Detect which cell encompasses the target text, then output its [X, Y] center coordinate. 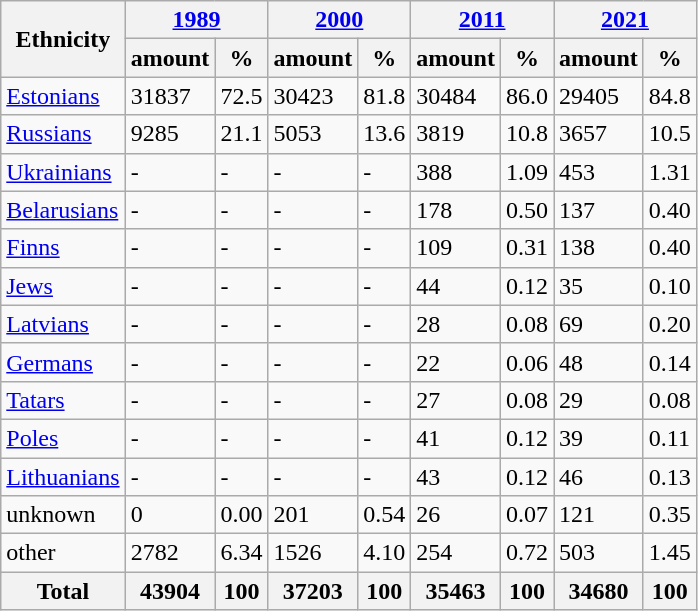
0.14 [670, 362]
46 [599, 477]
Finns [63, 248]
Lithuanians [63, 477]
28 [456, 324]
388 [456, 172]
2782 [170, 553]
1989 [196, 20]
41 [456, 438]
22 [456, 362]
2011 [482, 20]
Estonians [63, 96]
0.50 [526, 210]
unknown [63, 515]
2000 [340, 20]
0.31 [526, 248]
3657 [599, 134]
34680 [599, 591]
Tatars [63, 400]
43 [456, 477]
453 [599, 172]
26 [456, 515]
5053 [313, 134]
81.8 [384, 96]
86.0 [526, 96]
0.72 [526, 553]
72.5 [242, 96]
10.5 [670, 134]
0.11 [670, 438]
178 [456, 210]
0.35 [670, 515]
1.09 [526, 172]
10.8 [526, 134]
503 [599, 553]
Ukrainians [63, 172]
1.31 [670, 172]
1.45 [670, 553]
Total [63, 591]
37203 [313, 591]
48 [599, 362]
0.06 [526, 362]
29 [599, 400]
109 [456, 248]
121 [599, 515]
137 [599, 210]
0.54 [384, 515]
Belarusians [63, 210]
Latvians [63, 324]
1526 [313, 553]
254 [456, 553]
21.1 [242, 134]
3819 [456, 134]
9285 [170, 134]
30484 [456, 96]
0.13 [670, 477]
44 [456, 286]
2021 [626, 20]
138 [599, 248]
43904 [170, 591]
4.10 [384, 553]
other [63, 553]
0.07 [526, 515]
39 [599, 438]
Jews [63, 286]
29405 [599, 96]
27 [456, 400]
6.34 [242, 553]
201 [313, 515]
30423 [313, 96]
0.20 [670, 324]
13.6 [384, 134]
69 [599, 324]
Ethnicity [63, 39]
Poles [63, 438]
31837 [170, 96]
35 [599, 286]
35463 [456, 591]
84.8 [670, 96]
0.10 [670, 286]
0 [170, 515]
Germans [63, 362]
Russians [63, 134]
0.00 [242, 515]
